For the text-containing cell, return its midpoint in (X, Y) coordinate format. 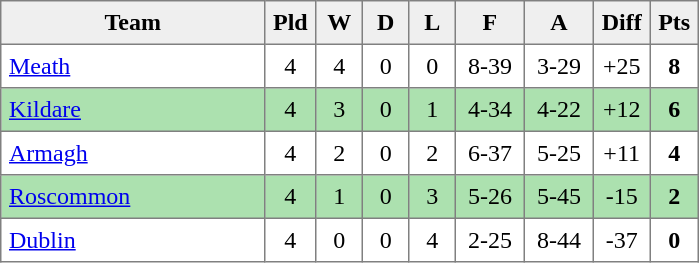
8-44 (558, 240)
+11 (621, 153)
Meath (133, 66)
Armagh (133, 153)
5-25 (558, 153)
+25 (621, 66)
L (432, 23)
A (558, 23)
5-26 (490, 197)
-15 (621, 197)
6-37 (490, 153)
Pts (674, 23)
4-34 (490, 110)
Kildare (133, 110)
Team (133, 23)
Diff (621, 23)
6 (674, 110)
Pld (290, 23)
Roscommon (133, 197)
5-45 (558, 197)
D (385, 23)
8-39 (490, 66)
Dublin (133, 240)
F (490, 23)
8 (674, 66)
3-29 (558, 66)
4-22 (558, 110)
2-25 (490, 240)
+12 (621, 110)
W (339, 23)
-37 (621, 240)
